Locate the cell with the specified text and output its (x, y) center coordinate. 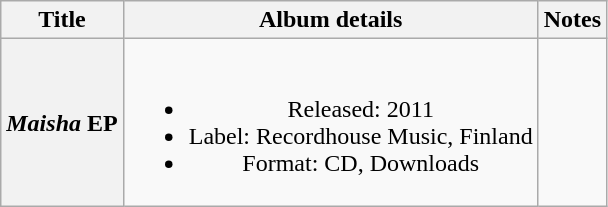
Title (62, 20)
Album details (330, 20)
Released: 2011Label: Recordhouse Music, FinlandFormat: CD, Downloads (330, 122)
Notes (572, 20)
Maisha EP (62, 122)
